Search for the cell housing the specified text and yield its [X, Y] center coordinate. 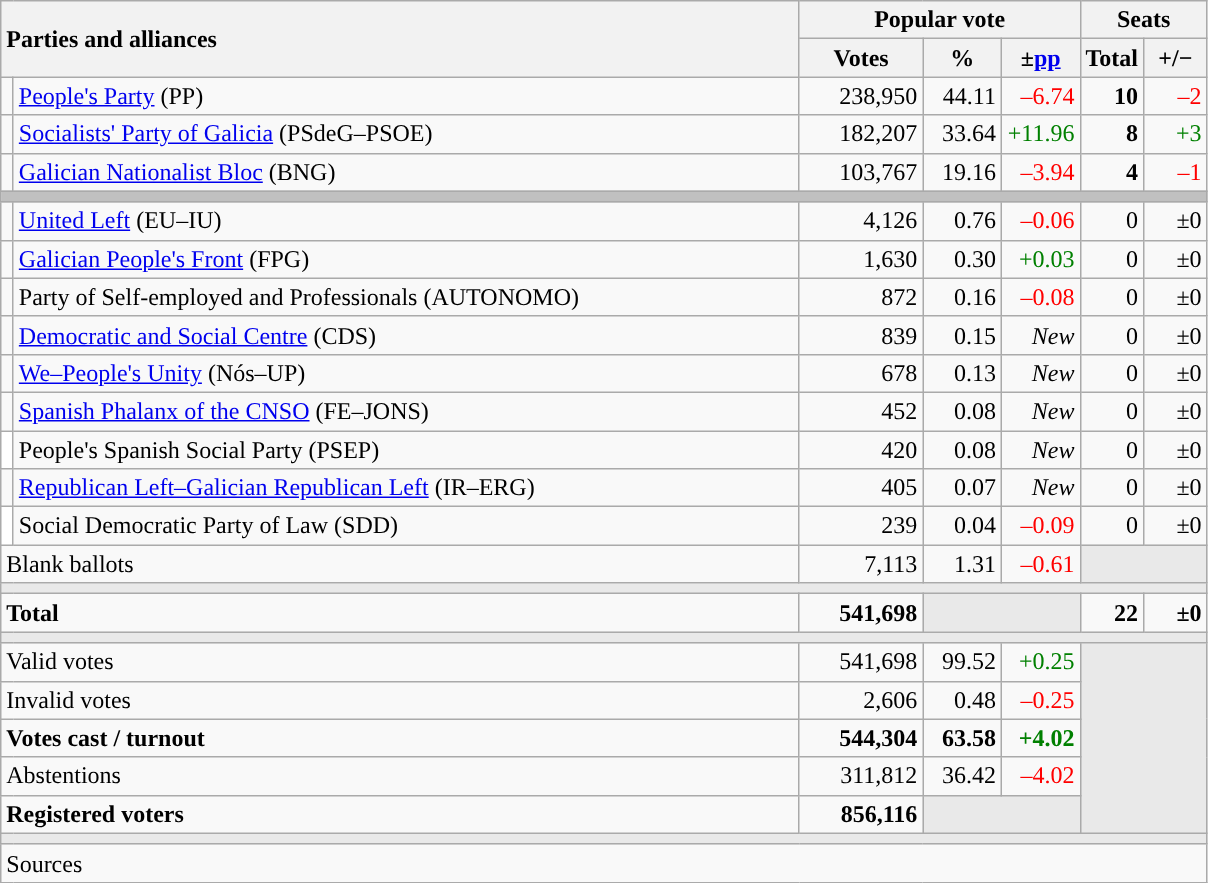
8 [1112, 134]
Party of Self-employed and Professionals (AUTONOMO) [406, 297]
420 [861, 449]
Sources [604, 863]
Spanish Phalanx of the CNSO (FE–JONS) [406, 411]
182,207 [861, 134]
+3 [1176, 134]
22 [1112, 613]
Popular vote [940, 20]
Galician Nationalist Bloc (BNG) [406, 172]
Socialists' Party of Galicia (PSdeG–PSOE) [406, 134]
% [962, 58]
238,950 [861, 96]
2,606 [861, 700]
Social Democratic Party of Law (SDD) [406, 526]
36.42 [962, 776]
Votes cast / turnout [400, 738]
Abstentions [400, 776]
+4.02 [1040, 738]
Valid votes [400, 662]
–0.08 [1040, 297]
We–People's Unity (Nós–UP) [406, 373]
–6.74 [1040, 96]
Invalid votes [400, 700]
0.15 [962, 335]
+0.03 [1040, 259]
452 [861, 411]
0.13 [962, 373]
19.16 [962, 172]
0.16 [962, 297]
+/− [1176, 58]
Registered voters [400, 814]
405 [861, 488]
33.64 [962, 134]
0.30 [962, 259]
10 [1112, 96]
People's Spanish Social Party (PSEP) [406, 449]
63.58 [962, 738]
311,812 [861, 776]
99.52 [962, 662]
–3.94 [1040, 172]
44.11 [962, 96]
Blank ballots [400, 564]
–0.06 [1040, 221]
4,126 [861, 221]
–1 [1176, 172]
United Left (EU–IU) [406, 221]
–0.09 [1040, 526]
+0.25 [1040, 662]
1.31 [962, 564]
Republican Left–Galician Republican Left (IR–ERG) [406, 488]
Democratic and Social Centre (CDS) [406, 335]
0.76 [962, 221]
–2 [1176, 96]
People's Party (PP) [406, 96]
Seats [1144, 20]
+11.96 [1040, 134]
0.07 [962, 488]
4 [1112, 172]
Parties and alliances [400, 39]
0.48 [962, 700]
678 [861, 373]
856,116 [861, 814]
103,767 [861, 172]
544,304 [861, 738]
–0.61 [1040, 564]
–0.25 [1040, 700]
839 [861, 335]
239 [861, 526]
Votes [861, 58]
–4.02 [1040, 776]
872 [861, 297]
±pp [1040, 58]
7,113 [861, 564]
Galician People's Front (FPG) [406, 259]
1,630 [861, 259]
0.04 [962, 526]
